Return the (X, Y) coordinate for the center point of the cell that contains the specified text.  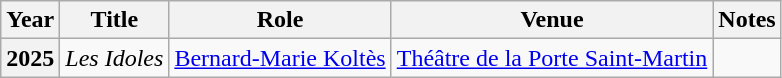
Les Idoles (114, 58)
Bernard-Marie Koltès (280, 58)
Year (30, 20)
2025 (30, 58)
Role (280, 20)
Title (114, 20)
Théâtre de la Porte Saint-Martin (552, 58)
Venue (552, 20)
Notes (747, 20)
